For the text-containing cell, return its midpoint in [x, y] coordinate format. 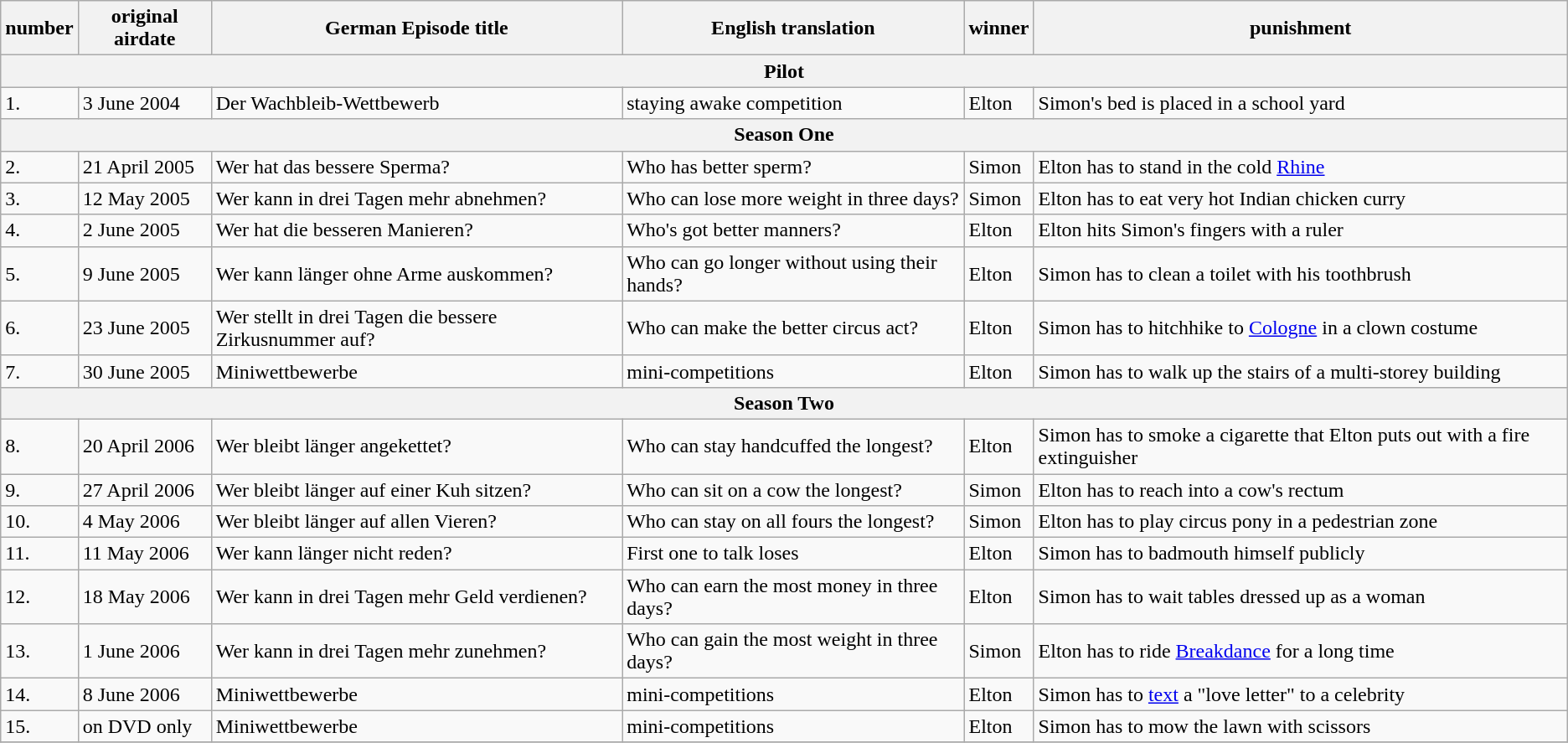
Simon has to mow the lawn with scissors [1300, 726]
27 April 2006 [144, 490]
11 May 2006 [144, 554]
23 June 2005 [144, 328]
Who can stay handcuffed the longest? [793, 446]
First one to talk loses [793, 554]
1. [39, 103]
Wer hat die besseren Manieren? [417, 230]
Who has better sperm? [793, 167]
Simon has to badmouth himself publicly [1300, 554]
9. [39, 490]
Wer bleibt länger auf einer Kuh sitzen? [417, 490]
15. [39, 726]
8 June 2006 [144, 694]
Simon's bed is placed in a school yard [1300, 103]
2. [39, 167]
6. [39, 328]
Simon has to smoke a cigarette that Elton puts out with a fire extinguisher [1300, 446]
Who can gain the most weight in three days? [793, 652]
Wer bleibt länger angekettet? [417, 446]
original airdate [144, 28]
Simon has to wait tables dressed up as a woman [1300, 596]
9 June 2005 [144, 273]
3 June 2004 [144, 103]
Der Wachbleib-Wettbewerb [417, 103]
Wer kann in drei Tagen mehr Geld verdienen? [417, 596]
Pilot [784, 71]
12 May 2005 [144, 199]
Simon has to hitchhike to Cologne in a clown costume [1300, 328]
Wer kann länger nicht reden? [417, 554]
on DVD only [144, 726]
Wer kann länger ohne Arme auskommen? [417, 273]
Wer stellt in drei Tagen die bessere Zirkusnummer auf? [417, 328]
Who can earn the most money in three days? [793, 596]
12. [39, 596]
Season One [784, 135]
Elton has to ride Breakdance for a long time [1300, 652]
13. [39, 652]
5. [39, 273]
Elton has to reach into a cow's rectum [1300, 490]
Who can make the better circus act? [793, 328]
Wer kann in drei Tagen mehr zunehmen? [417, 652]
Elton has to play circus pony in a pedestrian zone [1300, 522]
Who can sit on a cow the longest? [793, 490]
Elton hits Simon's fingers with a ruler [1300, 230]
number [39, 28]
Season Two [784, 403]
10. [39, 522]
Wer hat das bessere Sperma? [417, 167]
Simon has to walk up the stairs of a multi-storey building [1300, 371]
11. [39, 554]
14. [39, 694]
21 April 2005 [144, 167]
Elton has to stand in the cold Rhine [1300, 167]
4 May 2006 [144, 522]
Wer bleibt länger auf allen Vieren? [417, 522]
staying awake competition [793, 103]
Elton has to eat very hot Indian chicken curry [1300, 199]
30 June 2005 [144, 371]
Simon has to clean a toilet with his toothbrush [1300, 273]
2 June 2005 [144, 230]
7. [39, 371]
Who's got better manners? [793, 230]
Who can lose more weight in three days? [793, 199]
4. [39, 230]
Who can go longer without using their hands? [793, 273]
Simon has to text a "love letter" to a celebrity [1300, 694]
winner [998, 28]
German Episode title [417, 28]
18 May 2006 [144, 596]
Wer kann in drei Tagen mehr abnehmen? [417, 199]
20 April 2006 [144, 446]
1 June 2006 [144, 652]
punishment [1300, 28]
3. [39, 199]
Who can stay on all fours the longest? [793, 522]
8. [39, 446]
English translation [793, 28]
